Pinpoint the cell where the given text exists, returning its [X, Y] midpoint coordinate. 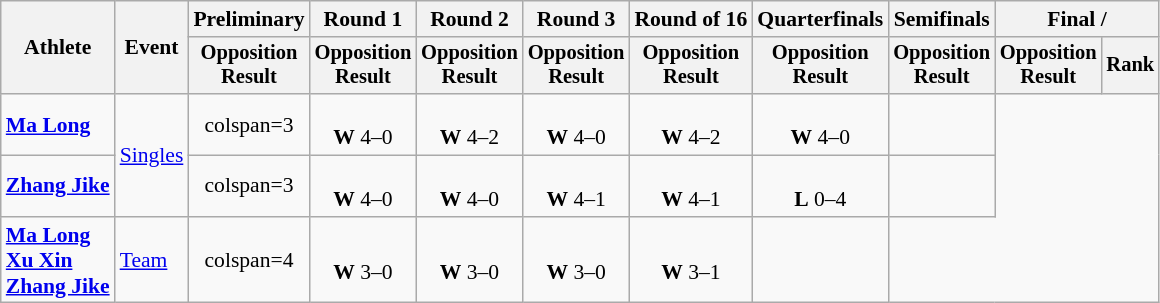
Round 1 [364, 19]
Rank [1130, 66]
Event [152, 48]
Athlete [58, 48]
Round 2 [470, 19]
Quarterfinals [820, 19]
Preliminary [248, 19]
Semifinals [942, 19]
Singles [152, 155]
Round 3 [576, 19]
Ma Long [58, 124]
Final / [1077, 19]
Round of 16 [690, 19]
L 0–4 [820, 186]
Zhang Jike [58, 186]
